Output the [x, y] coordinate of the center of the cell containing the given text.  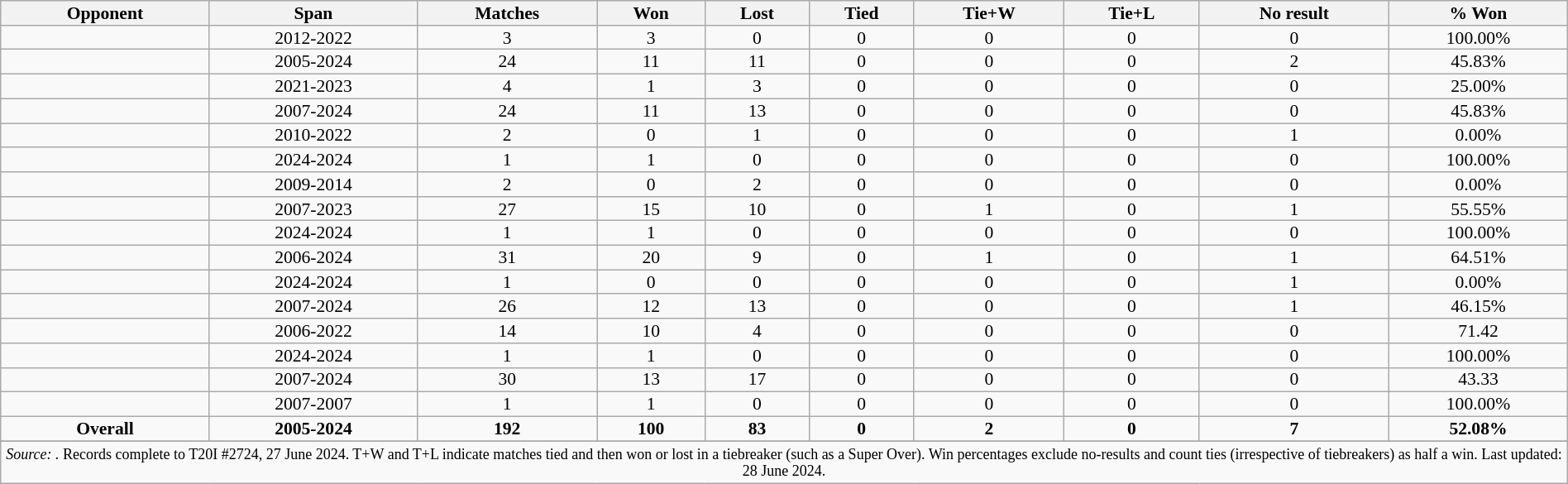
Matches [508, 13]
Tied [862, 13]
55.55% [1479, 209]
2010-2022 [313, 136]
31 [508, 258]
2007-2023 [313, 209]
27 [508, 209]
2009-2014 [313, 184]
2012-2022 [313, 38]
26 [508, 307]
Tie+L [1131, 13]
15 [652, 209]
100 [652, 429]
20 [652, 258]
Opponent [105, 13]
46.15% [1479, 307]
Span [313, 13]
Won [652, 13]
14 [508, 331]
2006-2024 [313, 258]
30 [508, 380]
2007-2007 [313, 405]
43.33 [1479, 380]
17 [758, 380]
7 [1294, 429]
52.08% [1479, 429]
Overall [105, 429]
25.00% [1479, 87]
% Won [1479, 13]
192 [508, 429]
83 [758, 429]
Lost [758, 13]
71.42 [1479, 331]
2021-2023 [313, 87]
2006-2022 [313, 331]
No result [1294, 13]
64.51% [1479, 258]
12 [652, 307]
Tie+W [989, 13]
9 [758, 258]
